Scan for the cell matching the given text and deliver its [x, y] coordinate at center. 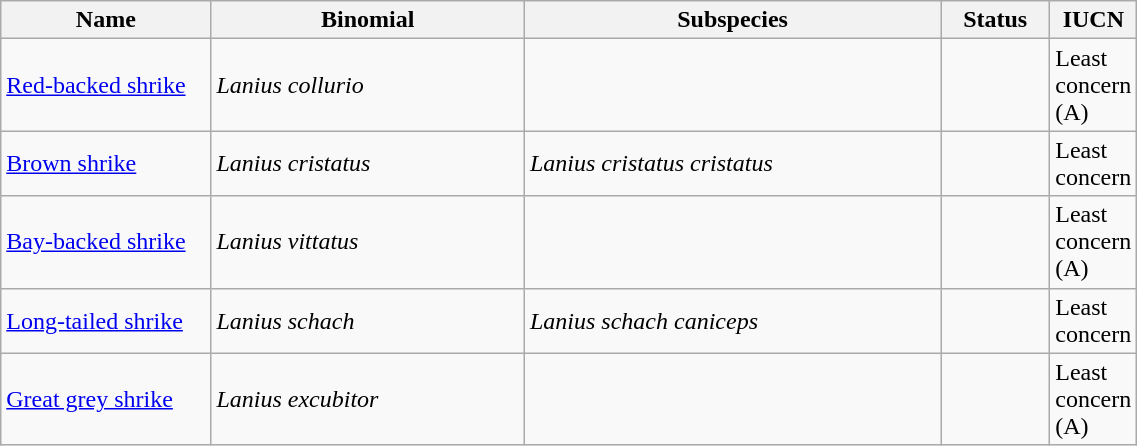
Subspecies [732, 20]
Lanius cristatus [368, 164]
Lanius schach [368, 320]
Long-tailed shrike [106, 320]
Binomial [368, 20]
Lanius schach caniceps [732, 320]
Lanius cristatus cristatus [732, 164]
Lanius collurio [368, 85]
Status [996, 20]
Lanius vittatus [368, 242]
Lanius excubitor [368, 399]
Bay-backed shrike [106, 242]
IUCN [1094, 20]
Great grey shrike [106, 399]
Name [106, 20]
Brown shrike [106, 164]
Red-backed shrike [106, 85]
